Return [x, y] of the center of cell containing provided text 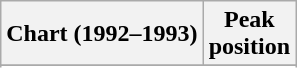
Peakposition [249, 34]
Chart (1992–1993) [102, 34]
